Extract the [X, Y] coordinate from the center of the cell holding the provided text.  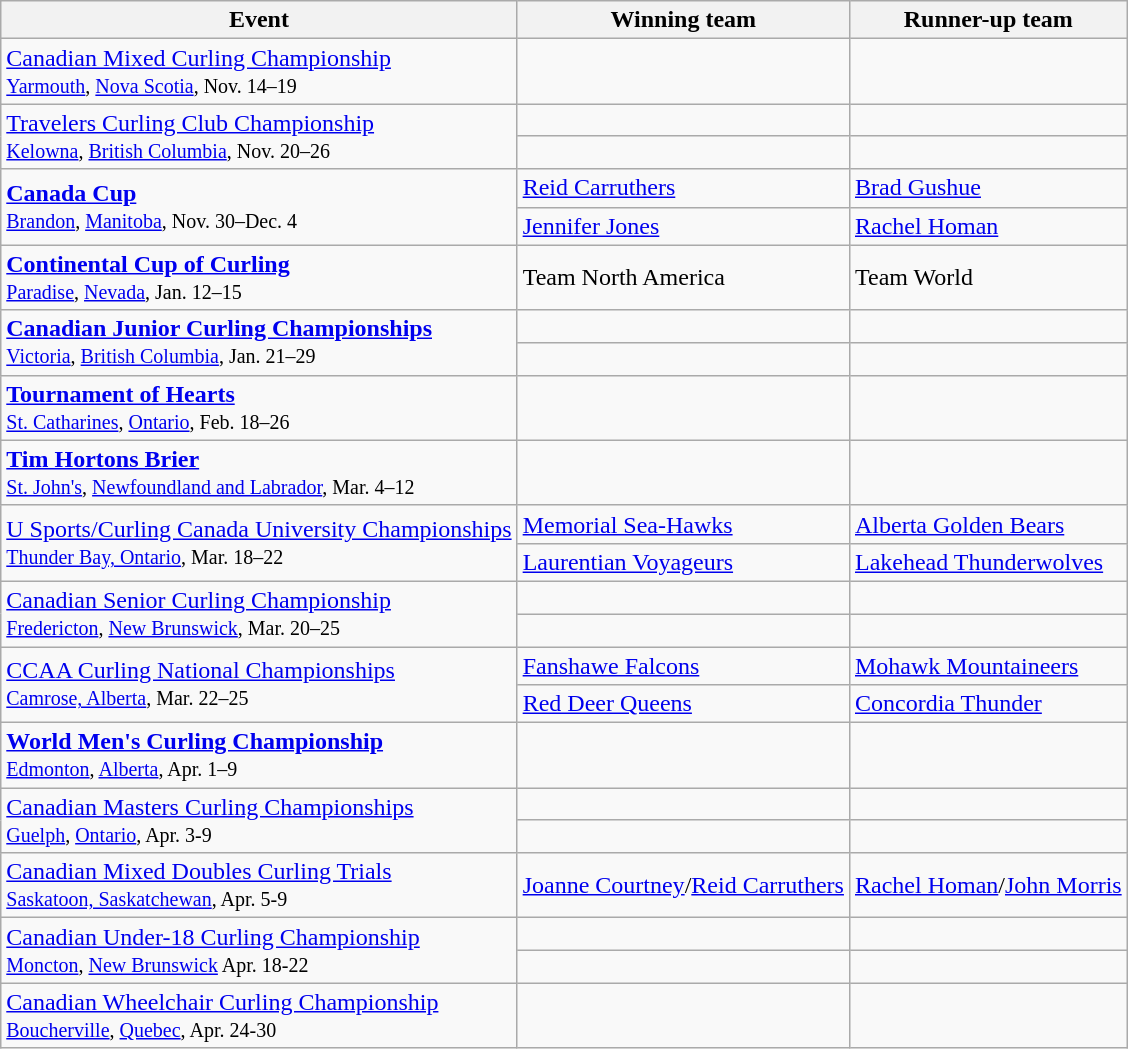
U Sports/Curling Canada University Championships Thunder Bay, Ontario, Mar. 18–22 [259, 543]
Canadian Under-18 Curling Championship Moncton, New Brunswick Apr. 18-22 [259, 950]
Tim Hortons Brier St. John's, Newfoundland and Labrador, Mar. 4–12 [259, 472]
Canadian Wheelchair Curling Championship Boucherville, Quebec, Apr. 24-30 [259, 1016]
Rachel Homan [988, 226]
Alberta Golden Bears [988, 524]
Canada Cup Brandon, Manitoba, Nov. 30–Dec. 4 [259, 207]
Team World [988, 278]
Canadian Senior Curling Championship Fredericton, New Brunswick, Mar. 20–25 [259, 614]
Runner-up team [988, 20]
Reid Carruthers [683, 188]
Mohawk Mountaineers [988, 665]
Brad Gushue [988, 188]
Winning team [683, 20]
Team North America [683, 278]
Canadian Mixed Curling Championship Yarmouth, Nova Scotia, Nov. 14–19 [259, 72]
Red Deer Queens [683, 704]
Concordia Thunder [988, 704]
Rachel Homan/John Morris [988, 886]
Continental Cup of Curling Paradise, Nevada, Jan. 12–15 [259, 278]
Canadian Junior Curling Championships Victoria, British Columbia, Jan. 21–29 [259, 342]
CCAA Curling National Championships Camrose, Alberta, Mar. 22–25 [259, 684]
Tournament of Hearts St. Catharines, Ontario, Feb. 18–26 [259, 408]
Fanshawe Falcons [683, 665]
Laurentian Voyageurs [683, 562]
Event [259, 20]
Canadian Mixed Doubles Curling Trials Saskatoon, Saskatchewan, Apr. 5-9 [259, 886]
World Men's Curling Championship Edmonton, Alberta, Apr. 1–9 [259, 756]
Canadian Masters Curling Championships Guelph, Ontario, Apr. 3-9 [259, 820]
Lakehead Thunderwolves [988, 562]
Jennifer Jones [683, 226]
Travelers Curling Club Championship Kelowna, British Columbia, Nov. 20–26 [259, 136]
Joanne Courtney/Reid Carruthers [683, 886]
Memorial Sea-Hawks [683, 524]
